Provide the (X, Y) coordinate of the cell's center where the given text is located.  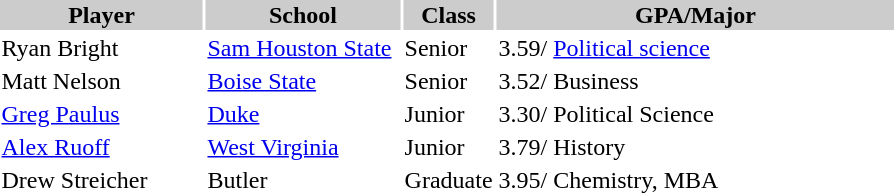
3.59/ Political science (696, 48)
3.52/ Business (696, 81)
Class (448, 15)
GPA/Major (696, 15)
3.79/ History (696, 147)
Player (102, 15)
Alex Ruoff (102, 147)
West Virginia (303, 147)
Matt Nelson (102, 81)
Sam Houston State (303, 48)
Ryan Bright (102, 48)
School (303, 15)
Duke (303, 114)
Boise State (303, 81)
3.30/ Political Science (696, 114)
Greg Paulus (102, 114)
